Determine the [x, y] coordinate at the center of the cell enclosing the given text.  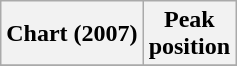
Peakposition [189, 34]
Chart (2007) [72, 34]
